Identify which cell holds the provided text, then report its [X, Y] central coordinate. 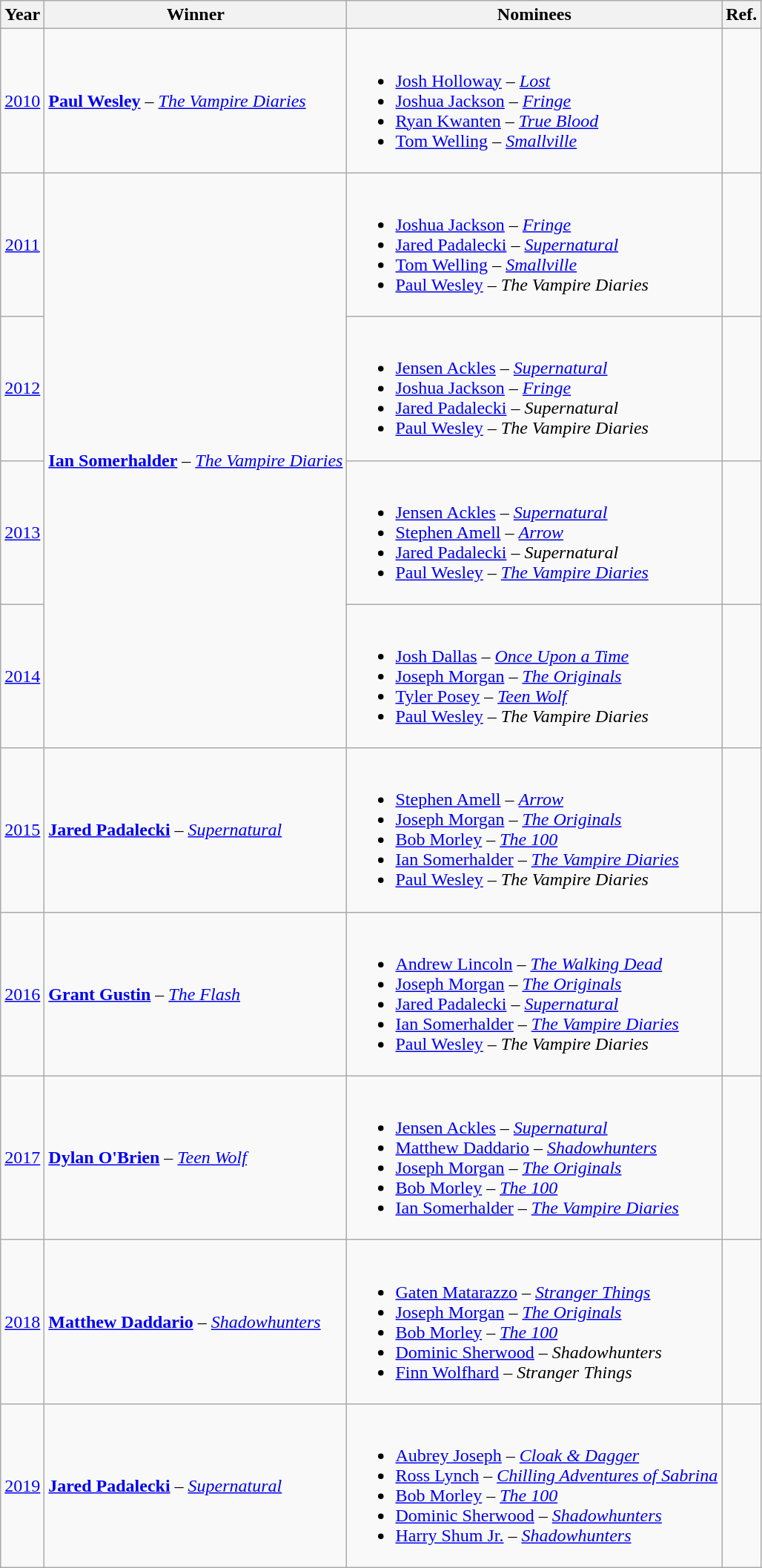
Jensen Ackles – SupernaturalStephen Amell – ArrowJared Padalecki – SupernaturalPaul Wesley – The Vampire Diaries [534, 532]
Year [22, 15]
2018 [22, 1321]
Josh Dallas – Once Upon a TimeJoseph Morgan – The OriginalsTyler Posey – Teen WolfPaul Wesley – The Vampire Diaries [534, 676]
Ian Somerhalder – The Vampire Diaries [196, 460]
Jensen Ackles – SupernaturalMatthew Daddario – ShadowhuntersJoseph Morgan – The OriginalsBob Morley – The 100Ian Somerhalder – The Vampire Diaries [534, 1158]
2016 [22, 993]
Dylan O'Brien – Teen Wolf [196, 1158]
2010 [22, 101]
Gaten Matarazzo – Stranger ThingsJoseph Morgan – The OriginalsBob Morley – The 100Dominic Sherwood – ShadowhuntersFinn Wolfhard – Stranger Things [534, 1321]
2011 [22, 245]
Paul Wesley – The Vampire Diaries [196, 101]
Josh Holloway – LostJoshua Jackson – FringeRyan Kwanten – True BloodTom Welling – Smallville [534, 101]
Nominees [534, 15]
Grant Gustin – The Flash [196, 993]
2017 [22, 1158]
Jensen Ackles – SupernaturalJoshua Jackson – FringeJared Padalecki – SupernaturalPaul Wesley – The Vampire Diaries [534, 388]
Stephen Amell – ArrowJoseph Morgan – The OriginalsBob Morley – The 100Ian Somerhalder – The Vampire DiariesPaul Wesley – The Vampire Diaries [534, 830]
Joshua Jackson – FringeJared Padalecki – SupernaturalTom Welling – SmallvillePaul Wesley – The Vampire Diaries [534, 245]
2013 [22, 532]
2019 [22, 1486]
2012 [22, 388]
Winner [196, 15]
Matthew Daddario – Shadowhunters [196, 1321]
2015 [22, 830]
Ref. [741, 15]
2014 [22, 676]
